From the cell containing the given text, extract its center point as (X, Y) coordinate. 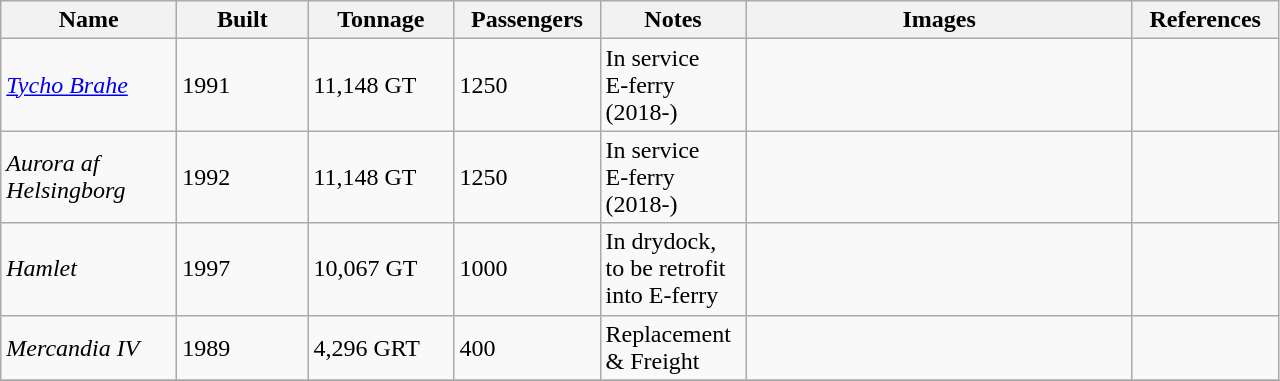
1989 (242, 348)
In drydock, to be retrofitinto E-ferry (673, 269)
Replacement & Freight (673, 348)
Notes (673, 20)
10,067 GT (381, 269)
1992 (242, 177)
4,296 GRT (381, 348)
1997 (242, 269)
References (1205, 20)
Hamlet (89, 269)
Tonnage (381, 20)
400 (527, 348)
1000 (527, 269)
Images (939, 20)
Aurora af Helsingborg (89, 177)
Name (89, 20)
1991 (242, 85)
Tycho Brahe (89, 85)
Mercandia IV (89, 348)
Passengers (527, 20)
Built (242, 20)
